From the cell containing the given text, extract its center point as (X, Y) coordinate. 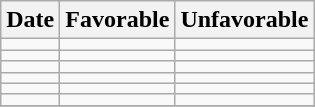
Unfavorable (244, 20)
Date (30, 20)
Favorable (118, 20)
